Capture the cell that displays the provided text and extract its [x, y] central coordinate. 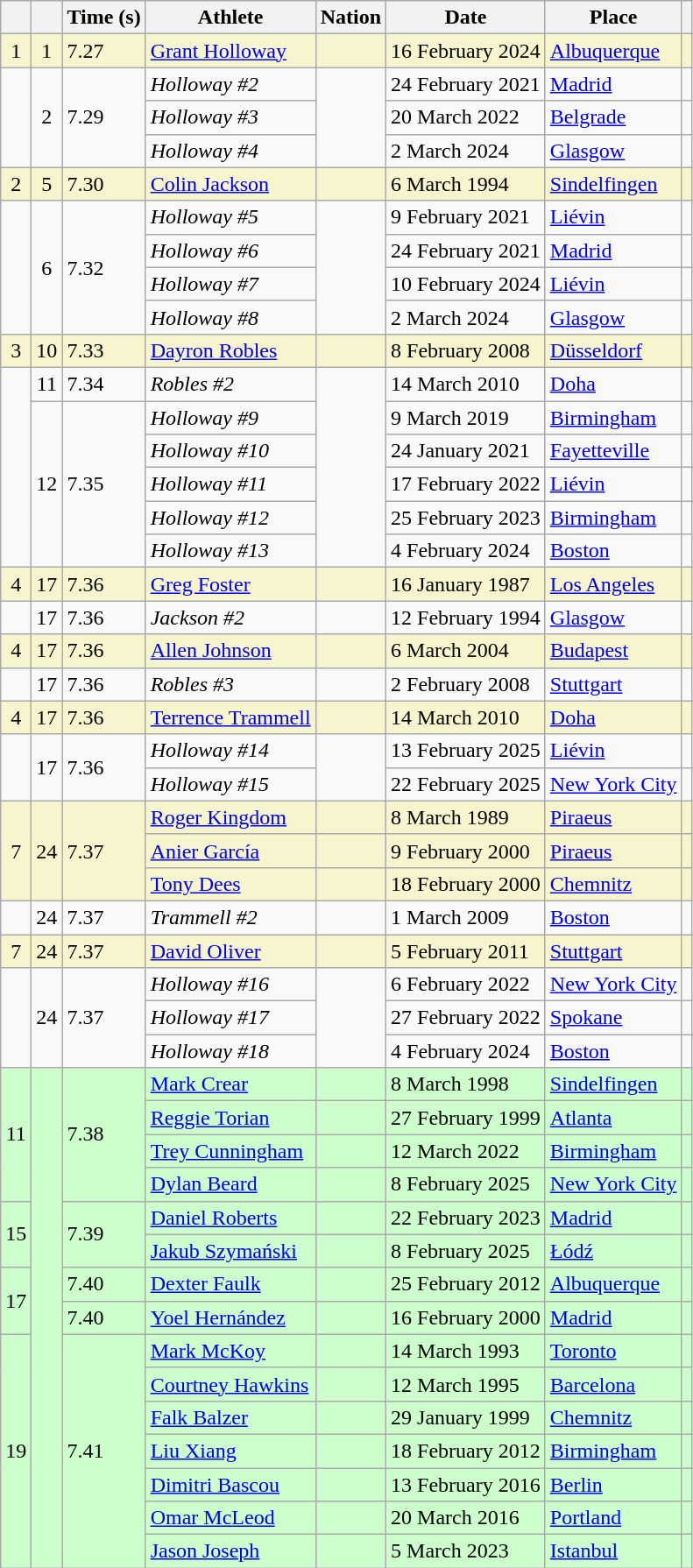
Omar McLeod [230, 1518]
Dexter Faulk [230, 1284]
6 [47, 267]
Belgrade [613, 117]
3 [16, 350]
15 [16, 1234]
20 March 2022 [466, 117]
Portland [613, 1518]
12 [47, 484]
Jackson #2 [230, 618]
Tony Dees [230, 884]
Łódź [613, 1251]
Greg Foster [230, 584]
Budapest [613, 651]
Nation [350, 18]
10 February 2024 [466, 284]
Time (s) [103, 18]
Trey Cunningham [230, 1151]
13 February 2025 [466, 751]
Düsseldorf [613, 350]
6 February 2022 [466, 985]
Istanbul [613, 1551]
5 March 2023 [466, 1551]
Holloway #13 [230, 551]
Colin Jackson [230, 184]
Jason Joseph [230, 1551]
12 March 2022 [466, 1151]
Holloway #9 [230, 418]
Trammell #2 [230, 917]
Roger Kingdom [230, 817]
Mark McKoy [230, 1351]
9 February 2000 [466, 851]
6 March 1994 [466, 184]
Grant Holloway [230, 51]
22 February 2023 [466, 1218]
Reggie Torian [230, 1118]
Robles #3 [230, 684]
7.38 [103, 1134]
Holloway #11 [230, 484]
Toronto [613, 1351]
Barcelona [613, 1384]
Mark Crear [230, 1084]
Falk Balzer [230, 1417]
7.30 [103, 184]
7.29 [103, 117]
Holloway #6 [230, 251]
10 [47, 350]
9 March 2019 [466, 418]
14 March 1993 [466, 1351]
8 March 1998 [466, 1084]
7.33 [103, 350]
Holloway #14 [230, 751]
Courtney Hawkins [230, 1384]
Jakub Szymański [230, 1251]
Spokane [613, 1018]
Holloway #2 [230, 84]
Holloway #16 [230, 985]
8 February 2008 [466, 350]
Terrence Trammell [230, 717]
20 March 2016 [466, 1518]
Holloway #18 [230, 1051]
25 February 2012 [466, 1284]
Holloway #3 [230, 117]
Robles #2 [230, 384]
Holloway #15 [230, 784]
16 January 1987 [466, 584]
Fayetteville [613, 451]
18 February 2012 [466, 1451]
Atlanta [613, 1118]
24 January 2021 [466, 451]
8 March 1989 [466, 817]
Dylan Beard [230, 1184]
29 January 1999 [466, 1417]
Place [613, 18]
Holloway #7 [230, 284]
Date [466, 18]
Daniel Roberts [230, 1218]
7.32 [103, 267]
9 February 2021 [466, 217]
18 February 2000 [466, 884]
Anier García [230, 851]
19 [16, 1451]
27 February 1999 [466, 1118]
5 February 2011 [466, 950]
Liu Xiang [230, 1451]
Holloway #4 [230, 151]
13 February 2016 [466, 1485]
27 February 2022 [466, 1018]
16 February 2000 [466, 1317]
Holloway #8 [230, 317]
Holloway #10 [230, 451]
7.35 [103, 484]
5 [47, 184]
16 February 2024 [466, 51]
Athlete [230, 18]
Allen Johnson [230, 651]
7.41 [103, 1451]
Los Angeles [613, 584]
22 February 2025 [466, 784]
7.39 [103, 1234]
Holloway #12 [230, 518]
7.34 [103, 384]
7.27 [103, 51]
Yoel Hernández [230, 1317]
2 February 2008 [466, 684]
17 February 2022 [466, 484]
Holloway #17 [230, 1018]
David Oliver [230, 950]
Berlin [613, 1485]
12 February 1994 [466, 618]
6 March 2004 [466, 651]
12 March 1995 [466, 1384]
Dayron Robles [230, 350]
Holloway #5 [230, 217]
25 February 2023 [466, 518]
Dimitri Bascou [230, 1485]
1 March 2009 [466, 917]
